Output the (x, y) coordinate of the center of the cell containing the given text.  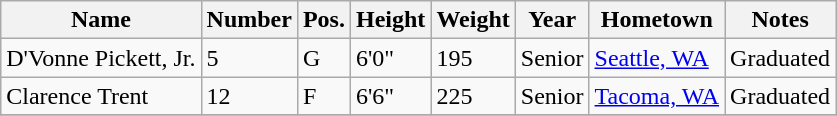
Name (101, 20)
F (324, 96)
12 (249, 96)
Pos. (324, 20)
D'Vonne Pickett, Jr. (101, 58)
225 (473, 96)
Clarence Trent (101, 96)
Tacoma, WA (657, 96)
Year (552, 20)
Weight (473, 20)
G (324, 58)
Hometown (657, 20)
Notes (780, 20)
6'6" (390, 96)
5 (249, 58)
6'0" (390, 58)
Number (249, 20)
Height (390, 20)
Seattle, WA (657, 58)
195 (473, 58)
